Search for the cell housing the specified text and yield its [X, Y] center coordinate. 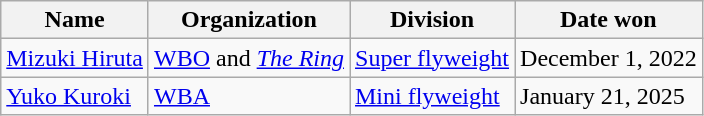
Division [432, 20]
Mini flyweight [432, 96]
January 21, 2025 [609, 96]
Name [75, 20]
Yuko Kuroki [75, 96]
Organization [248, 20]
Date won [609, 20]
December 1, 2022 [609, 58]
Super flyweight [432, 58]
WBA [248, 96]
Mizuki Hiruta [75, 58]
WBO and The Ring [248, 58]
